Capture the cell that displays the provided text and extract its (X, Y) central coordinate. 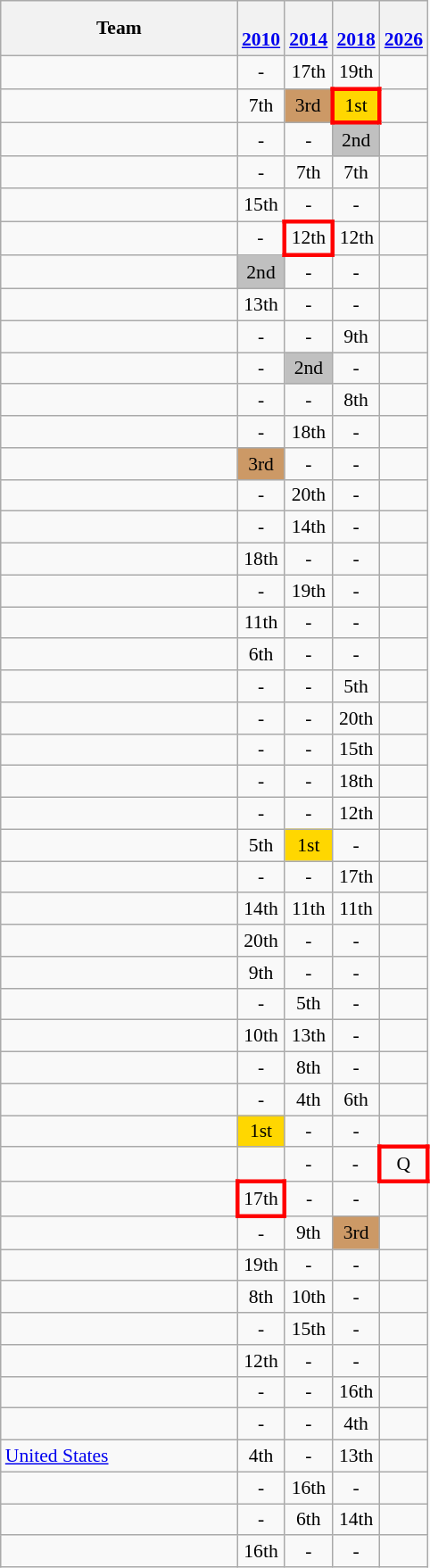
2018 (355, 29)
2026 (403, 29)
United States (120, 1456)
Q (403, 1166)
2010 (260, 29)
2014 (309, 29)
Team (120, 29)
